From the cell containing the given text, extract its center point as (X, Y) coordinate. 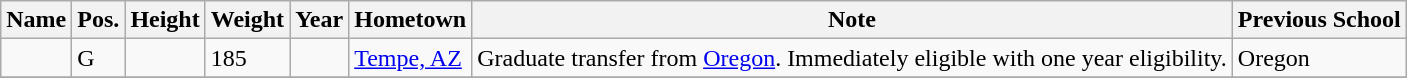
Tempe, AZ (410, 58)
Previous School (1319, 20)
Pos. (98, 20)
Height (165, 20)
Oregon (1319, 58)
Weight (247, 20)
185 (247, 58)
G (98, 58)
Note (852, 20)
Hometown (410, 20)
Graduate transfer from Oregon. Immediately eligible with one year eligibility. (852, 58)
Year (320, 20)
Name (36, 20)
